From the cell containing the given text, extract its center point as [x, y] coordinate. 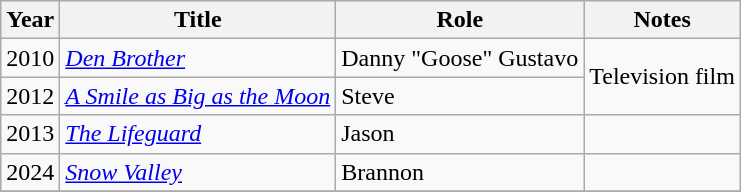
A Smile as Big as the Moon [198, 96]
2012 [30, 96]
Danny "Goose" Gustavo [460, 58]
2013 [30, 134]
Jason [460, 134]
Steve [460, 96]
2010 [30, 58]
Notes [662, 20]
Snow Valley [198, 172]
Television film [662, 77]
The Lifeguard [198, 134]
Title [198, 20]
Brannon [460, 172]
2024 [30, 172]
Year [30, 20]
Role [460, 20]
Den Brother [198, 58]
